Extract the (x, y) coordinate from the center of the cell holding the provided text.  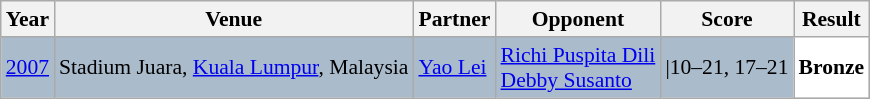
Partner (454, 19)
Score (726, 19)
|10–21, 17–21 (726, 68)
Year (28, 19)
Richi Puspita Dili Debby Susanto (578, 68)
Venue (234, 19)
Bronze (832, 68)
Yao Lei (454, 68)
Stadium Juara, Kuala Lumpur, Malaysia (234, 68)
Opponent (578, 19)
Result (832, 19)
2007 (28, 68)
